Return the [X, Y] coordinate for the center point of the cell that contains the specified text.  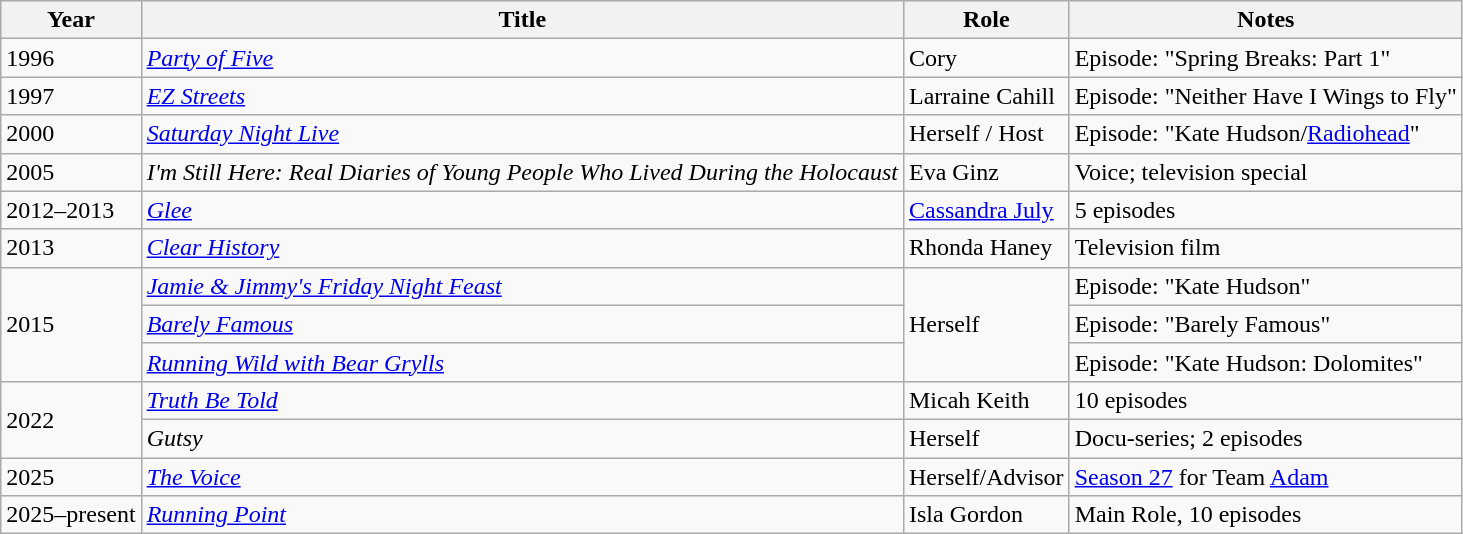
Larraine Cahill [986, 96]
Episode: "Kate Hudson: Dolomites" [1266, 362]
Truth Be Told [522, 400]
Running Wild with Bear Grylls [522, 362]
Herself / Host [986, 134]
Isla Gordon [986, 515]
Jamie & Jimmy's Friday Night Feast [522, 286]
Voice; television special [1266, 172]
5 episodes [1266, 210]
Year [71, 20]
2000 [71, 134]
Party of Five [522, 58]
Role [986, 20]
Episode: "Neither Have I Wings to Fly" [1266, 96]
Episode: "Barely Famous" [1266, 324]
2012–2013 [71, 210]
Cory [986, 58]
Glee [522, 210]
2015 [71, 324]
1996 [71, 58]
Main Role, 10 episodes [1266, 515]
Micah Keith [986, 400]
EZ Streets [522, 96]
2005 [71, 172]
Cassandra July [986, 210]
Docu-series; 2 episodes [1266, 438]
Episode: "Kate Hudson/Radiohead" [1266, 134]
1997 [71, 96]
2025–present [71, 515]
Rhonda Haney [986, 248]
2022 [71, 419]
Title [522, 20]
Episode: "Spring Breaks: Part 1" [1266, 58]
I'm Still Here: Real Diaries of Young People Who Lived During the Holocaust [522, 172]
Gutsy [522, 438]
Herself/Advisor [986, 477]
Television film [1266, 248]
Episode: "Kate Hudson" [1266, 286]
Season 27 for Team Adam [1266, 477]
Clear History [522, 248]
Barely Famous [522, 324]
2013 [71, 248]
The Voice [522, 477]
2025 [71, 477]
Notes [1266, 20]
Saturday Night Live [522, 134]
10 episodes [1266, 400]
Eva Ginz [986, 172]
Running Point [522, 515]
